For the text-containing cell, return its midpoint in [X, Y] coordinate format. 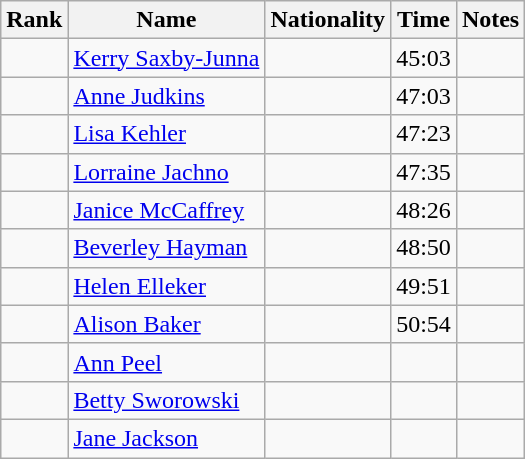
48:50 [424, 248]
Time [424, 20]
Beverley Hayman [166, 248]
45:03 [424, 58]
49:51 [424, 286]
47:23 [424, 134]
Kerry Saxby-Junna [166, 58]
Janice McCaffrey [166, 210]
Rank [34, 20]
47:35 [424, 172]
50:54 [424, 324]
Betty Sworowski [166, 400]
Name [166, 20]
Alison Baker [166, 324]
47:03 [424, 96]
Ann Peel [166, 362]
Helen Elleker [166, 286]
Lorraine Jachno [166, 172]
48:26 [424, 210]
Lisa Kehler [166, 134]
Nationality [328, 20]
Jane Jackson [166, 438]
Anne Judkins [166, 96]
Notes [490, 20]
